For the text-containing cell, return its midpoint in (x, y) coordinate format. 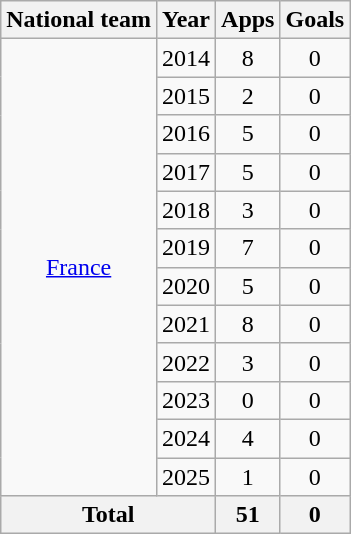
2023 (186, 400)
Goals (315, 20)
2 (248, 96)
2014 (186, 58)
2017 (186, 172)
2022 (186, 362)
7 (248, 248)
Year (186, 20)
2016 (186, 134)
2018 (186, 210)
4 (248, 438)
Apps (248, 20)
51 (248, 515)
2021 (186, 324)
National team (79, 20)
2015 (186, 96)
1 (248, 477)
2025 (186, 477)
France (79, 268)
2024 (186, 438)
Total (108, 515)
2019 (186, 248)
2020 (186, 286)
